Determine the (x, y) coordinate at the center of the cell enclosing the given text.  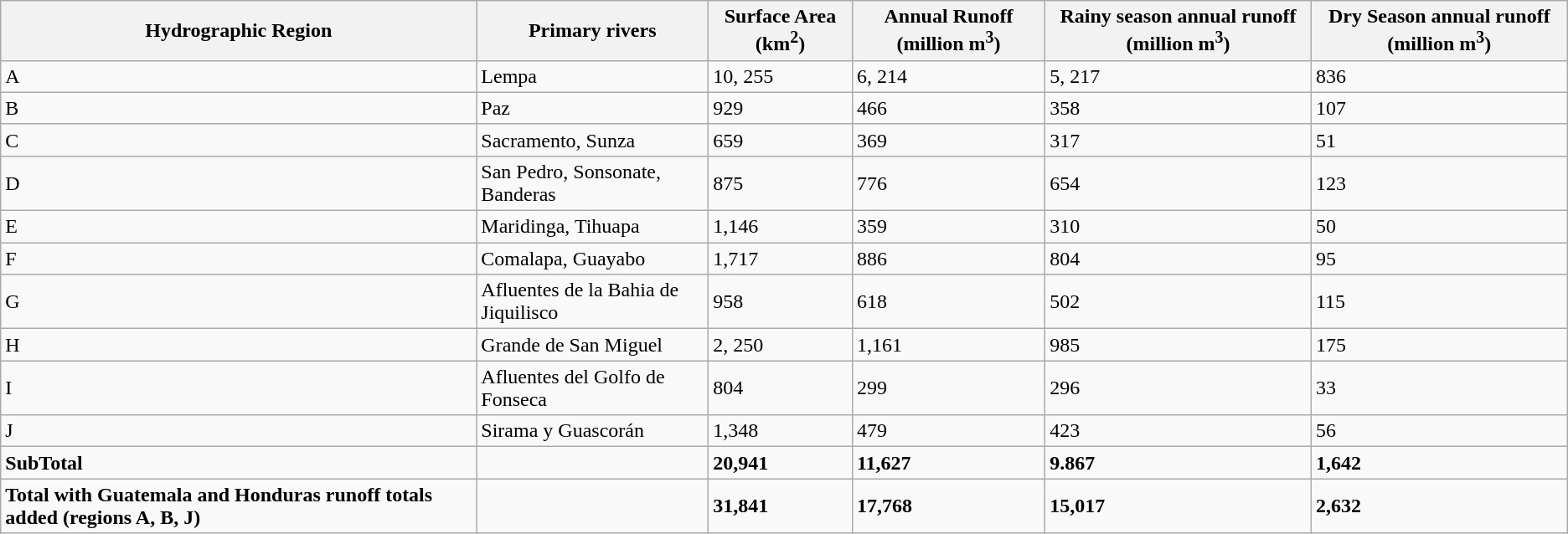
423 (1179, 431)
Comalapa, Guayabo (593, 259)
31,841 (781, 506)
299 (948, 388)
I (239, 388)
1,642 (1439, 463)
Grande de San Miguel (593, 345)
51 (1439, 140)
958 (781, 301)
E (239, 227)
Annual Runoff (million m3) (948, 31)
502 (1179, 301)
Sacramento, Sunza (593, 140)
Dry Season annual runoff (million m3) (1439, 31)
Hydrographic Region (239, 31)
Afluentes de la Bahia de Jiquilisco (593, 301)
33 (1439, 388)
466 (948, 108)
1,146 (781, 227)
618 (948, 301)
Maridinga, Tihuapa (593, 227)
359 (948, 227)
115 (1439, 301)
310 (1179, 227)
10, 255 (781, 76)
358 (1179, 108)
Rainy season annual runoff (million m3) (1179, 31)
6, 214 (948, 76)
G (239, 301)
123 (1439, 182)
1,348 (781, 431)
5, 217 (1179, 76)
C (239, 140)
San Pedro, Sonsonate, Banderas (593, 182)
56 (1439, 431)
15,017 (1179, 506)
11,627 (948, 463)
929 (781, 108)
776 (948, 182)
F (239, 259)
9.867 (1179, 463)
Afluentes del Golfo de Fonseca (593, 388)
479 (948, 431)
836 (1439, 76)
1,717 (781, 259)
B (239, 108)
Surface Area (km2) (781, 31)
SubTotal (239, 463)
654 (1179, 182)
Lempa (593, 76)
107 (1439, 108)
17,768 (948, 506)
369 (948, 140)
20,941 (781, 463)
175 (1439, 345)
Primary rivers (593, 31)
2,632 (1439, 506)
296 (1179, 388)
985 (1179, 345)
Total with Guatemala and Honduras runoff totals added (regions A, B, J) (239, 506)
875 (781, 182)
1,161 (948, 345)
A (239, 76)
J (239, 431)
Sirama y Guascorán (593, 431)
886 (948, 259)
2, 250 (781, 345)
50 (1439, 227)
659 (781, 140)
95 (1439, 259)
317 (1179, 140)
D (239, 182)
H (239, 345)
Paz (593, 108)
